Determine the (X, Y) coordinate at the center of the cell enclosing the given text.  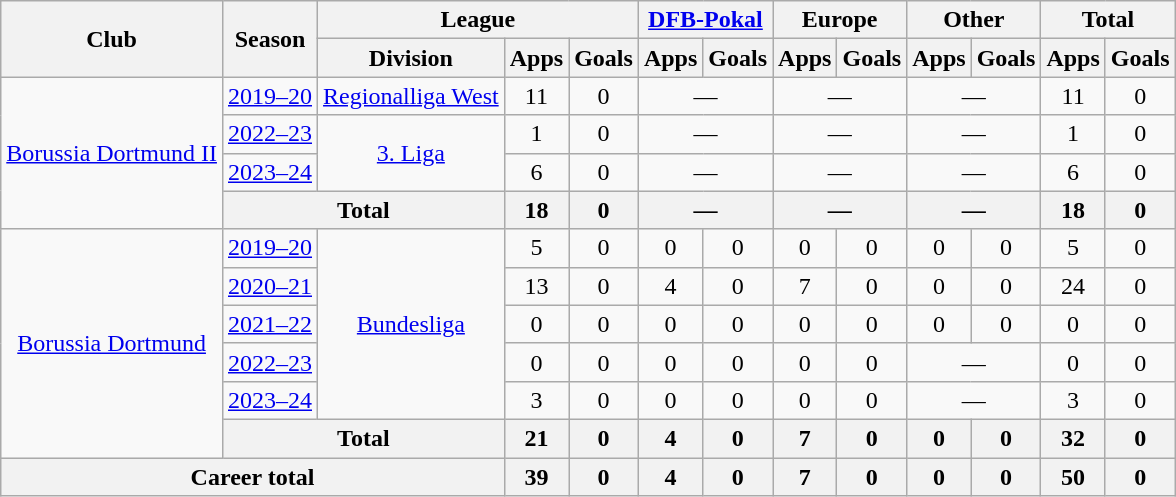
Regionalliga West (412, 96)
13 (536, 286)
Other (974, 20)
32 (1073, 438)
Borussia Dortmund (112, 343)
Borussia Dortmund II (112, 153)
2020–21 (270, 286)
League (478, 20)
39 (536, 477)
24 (1073, 286)
2021–22 (270, 324)
Division (412, 58)
Bundesliga (412, 324)
DFB-Pokal (705, 20)
3. Liga (412, 153)
Club (112, 39)
50 (1073, 477)
Europe (840, 20)
Career total (252, 477)
21 (536, 438)
Season (270, 39)
